Pinpoint the cell where the given text exists, returning its (x, y) midpoint coordinate. 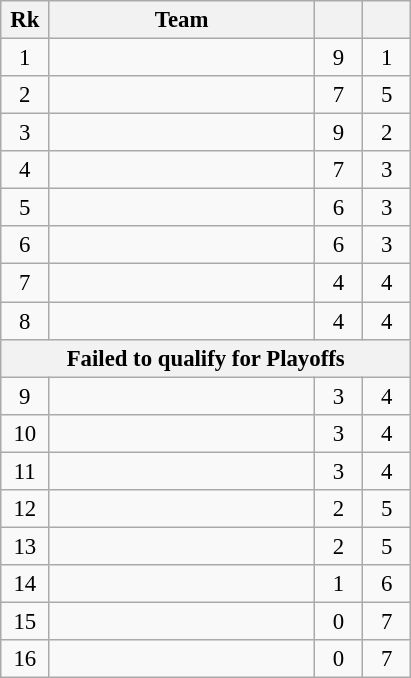
10 (25, 433)
11 (25, 471)
13 (25, 546)
Rk (25, 20)
15 (25, 621)
Team (182, 20)
8 (25, 321)
12 (25, 509)
14 (25, 584)
16 (25, 659)
Failed to qualify for Playoffs (206, 358)
